Return [x, y] of the center of cell containing provided text 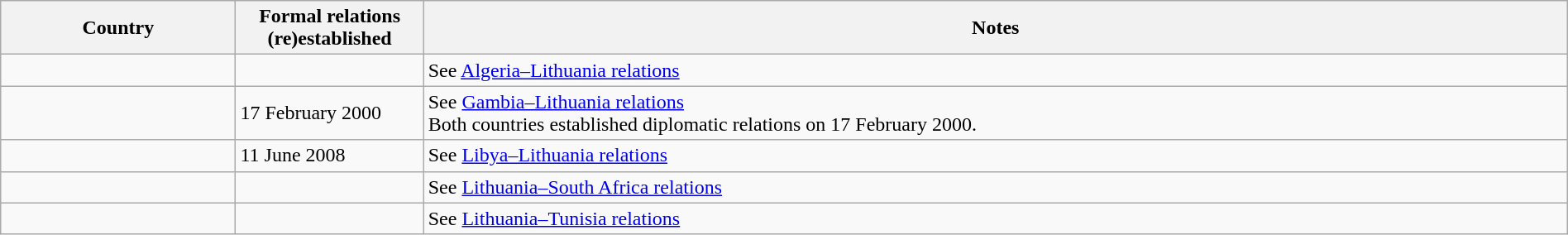
Country [118, 28]
See Algeria–Lithuania relations [996, 70]
17 February 2000 [329, 113]
See Gambia–Lithuania relationsBoth countries established diplomatic relations on 17 February 2000. [996, 113]
11 June 2008 [329, 156]
See Lithuania–Tunisia relations [996, 218]
Formal relations (re)established [329, 28]
Notes [996, 28]
See Lithuania–South Africa relations [996, 187]
See Libya–Lithuania relations [996, 156]
